Locate the cell with the specified text and output its [x, y] center coordinate. 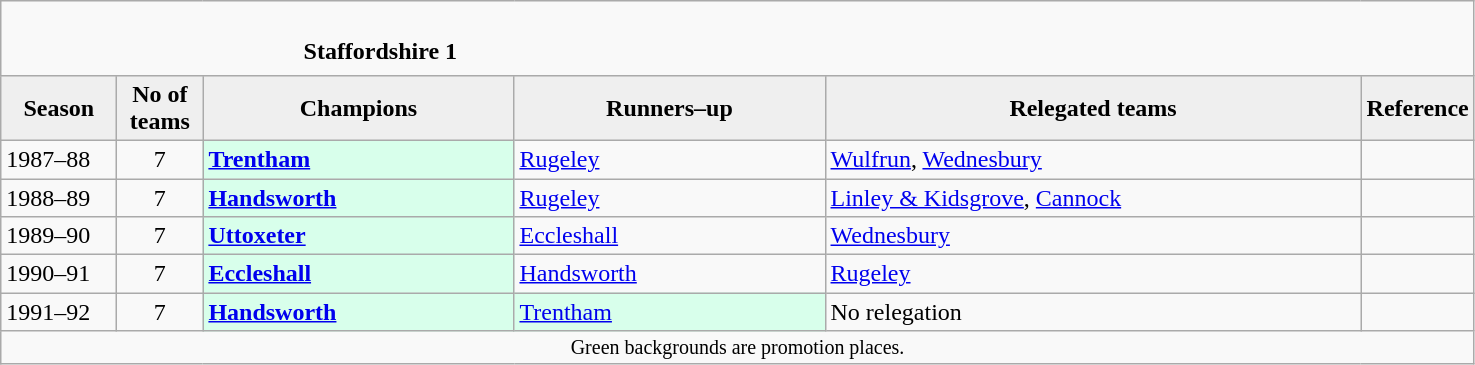
No relegation [1093, 312]
Uttoxeter [358, 236]
Champions [358, 108]
Runners–up [670, 108]
1989–90 [59, 236]
Relegated teams [1093, 108]
Wednesbury [1093, 236]
1987–88 [59, 159]
Season [59, 108]
1990–91 [59, 274]
Green backgrounds are promotion places. [738, 348]
1991–92 [59, 312]
Reference [1418, 108]
Linley & Kidsgrove, Cannock [1093, 197]
Wulfrun, Wednesbury [1093, 159]
No of teams [160, 108]
1988–89 [59, 197]
